Locate the cell with the specified text and output its [X, Y] center coordinate. 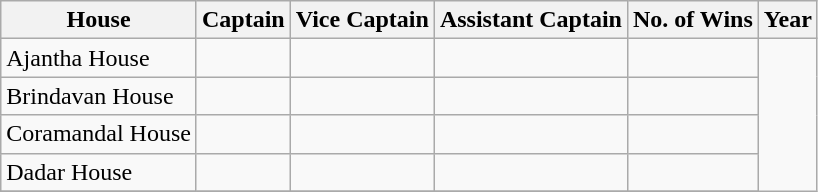
Dadar House [99, 172]
House [99, 20]
No. of Wins [692, 20]
Vice Captain [362, 20]
Year [788, 20]
Coramandal House [99, 134]
Brindavan House [99, 96]
Captain [243, 20]
Assistant Captain [530, 20]
Ajantha House [99, 58]
